Locate the cell with the specified text and output its [X, Y] center coordinate. 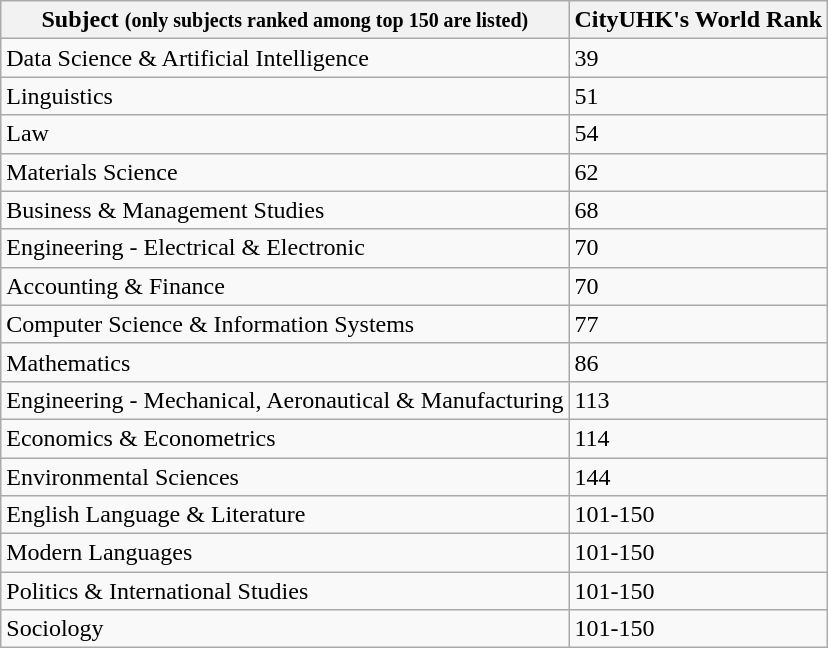
77 [698, 324]
Data Science & Artificial Intelligence [285, 58]
English Language & Literature [285, 515]
68 [698, 210]
Accounting & Finance [285, 286]
62 [698, 172]
Materials Science [285, 172]
Politics & International Studies [285, 591]
Engineering - Mechanical, Aeronautical & Manufacturing [285, 400]
Sociology [285, 629]
Mathematics [285, 362]
113 [698, 400]
144 [698, 477]
54 [698, 134]
39 [698, 58]
Business & Management Studies [285, 210]
Law [285, 134]
CityUHK's World Rank [698, 20]
Linguistics [285, 96]
Subject (only subjects ranked among top 150 are listed) [285, 20]
114 [698, 438]
Computer Science & Information Systems [285, 324]
Engineering - Electrical & Electronic [285, 248]
Environmental Sciences [285, 477]
Modern Languages [285, 553]
Economics & Econometrics [285, 438]
86 [698, 362]
51 [698, 96]
